From the cell containing the given text, extract its center point as [X, Y] coordinate. 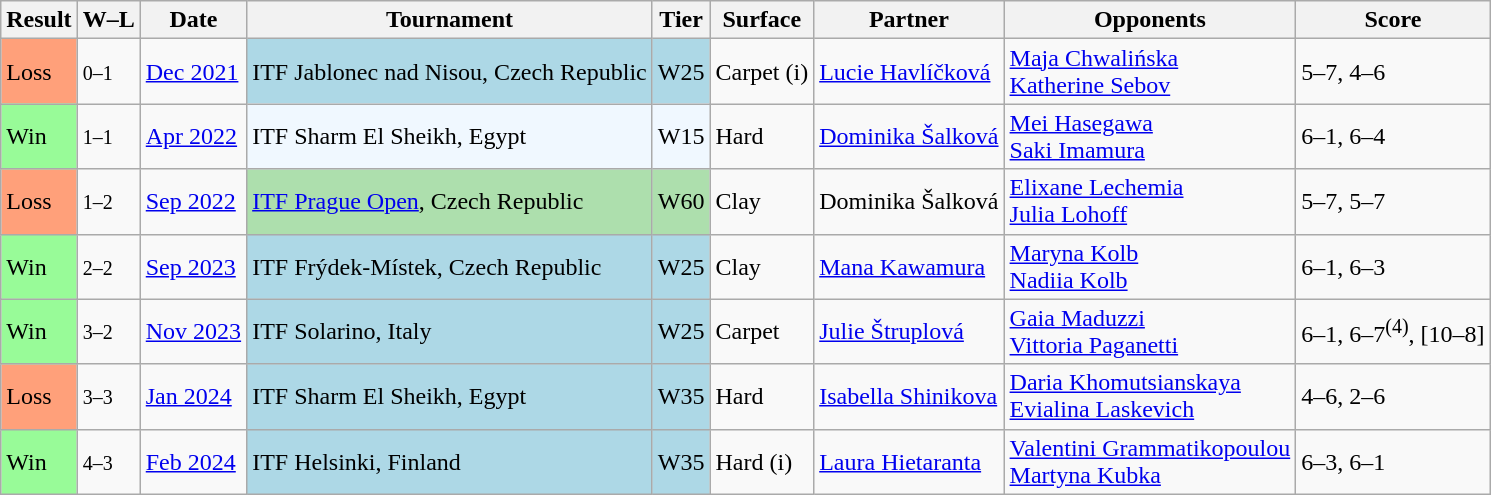
ITF Frýdek-Místek, Czech Republic [450, 266]
Daria Khomutsianskaya Evialina Laskevich [1150, 396]
Apr 2022 [193, 136]
Mana Kawamura [909, 266]
Hard (i) [762, 462]
0–1 [108, 72]
6–1, 6–7(4), [10–8] [1393, 332]
Mei Hasegawa Saki Imamura [1150, 136]
Date [193, 20]
Tier [681, 20]
Surface [762, 20]
Tournament [450, 20]
W60 [681, 202]
Gaia Maduzzi Vittoria Paganetti [1150, 332]
Valentini Grammatikopoulou Martyna Kubka [1150, 462]
ITF Helsinki, Finland [450, 462]
Nov 2023 [193, 332]
Sep 2023 [193, 266]
Lucie Havlíčková [909, 72]
Score [1393, 20]
Julie Štruplová [909, 332]
Partner [909, 20]
Isabella Shinikova [909, 396]
4–3 [108, 462]
Carpet [762, 332]
Feb 2024 [193, 462]
5–7, 4–6 [1393, 72]
3–3 [108, 396]
Opponents [1150, 20]
Carpet (i) [762, 72]
Result [39, 20]
Maja Chwalińska Katherine Sebov [1150, 72]
Sep 2022 [193, 202]
Dec 2021 [193, 72]
Elixane Lechemia Julia Lohoff [1150, 202]
W15 [681, 136]
2–2 [108, 266]
6–1, 6–4 [1393, 136]
ITF Solarino, Italy [450, 332]
6–1, 6–3 [1393, 266]
W–L [108, 20]
3–2 [108, 332]
Maryna Kolb Nadiia Kolb [1150, 266]
ITF Prague Open, Czech Republic [450, 202]
1–2 [108, 202]
ITF Jablonec nad Nisou, Czech Republic [450, 72]
5–7, 5–7 [1393, 202]
4–6, 2–6 [1393, 396]
Jan 2024 [193, 396]
1–1 [108, 136]
6–3, 6–1 [1393, 462]
Laura Hietaranta [909, 462]
